Capture the cell that displays the provided text and extract its [X, Y] central coordinate. 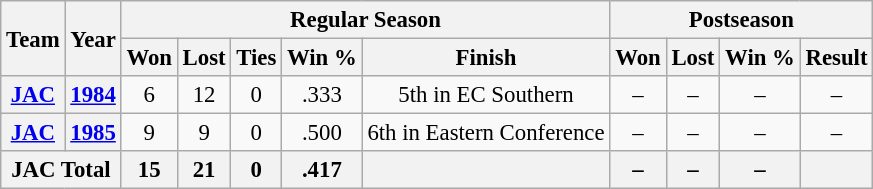
Ties [256, 58]
6 [149, 95]
15 [149, 170]
5th in EC Southern [486, 95]
JAC Total [61, 170]
12 [204, 95]
Year [93, 38]
.417 [322, 170]
Regular Season [366, 20]
.333 [322, 95]
Finish [486, 58]
1985 [93, 133]
Result [836, 58]
Team [33, 38]
.500 [322, 133]
Postseason [742, 20]
21 [204, 170]
6th in Eastern Conference [486, 133]
1984 [93, 95]
